Detect which cell encompasses the target text, then output its [X, Y] center coordinate. 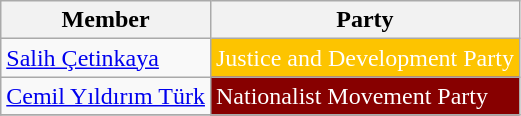
Nationalist Movement Party [364, 96]
Cemil Yıldırım Türk [106, 96]
Justice and Development Party [364, 58]
Member [106, 20]
Party [364, 20]
Salih Çetinkaya [106, 58]
